Output the [x, y] coordinate of the center of the cell containing the given text.  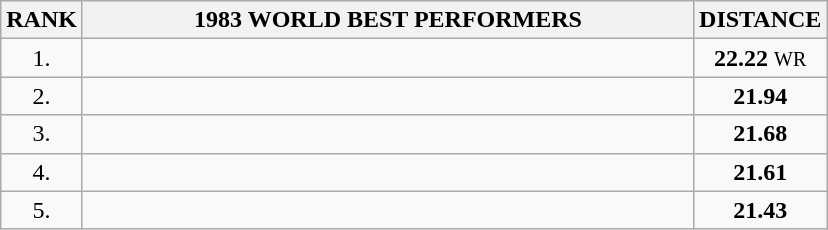
21.68 [760, 134]
2. [42, 96]
1. [42, 58]
1983 WORLD BEST PERFORMERS [388, 20]
4. [42, 172]
22.22 WR [760, 58]
5. [42, 210]
DISTANCE [760, 20]
3. [42, 134]
21.61 [760, 172]
21.94 [760, 96]
RANK [42, 20]
21.43 [760, 210]
